Return [x, y] of the center of cell containing provided text 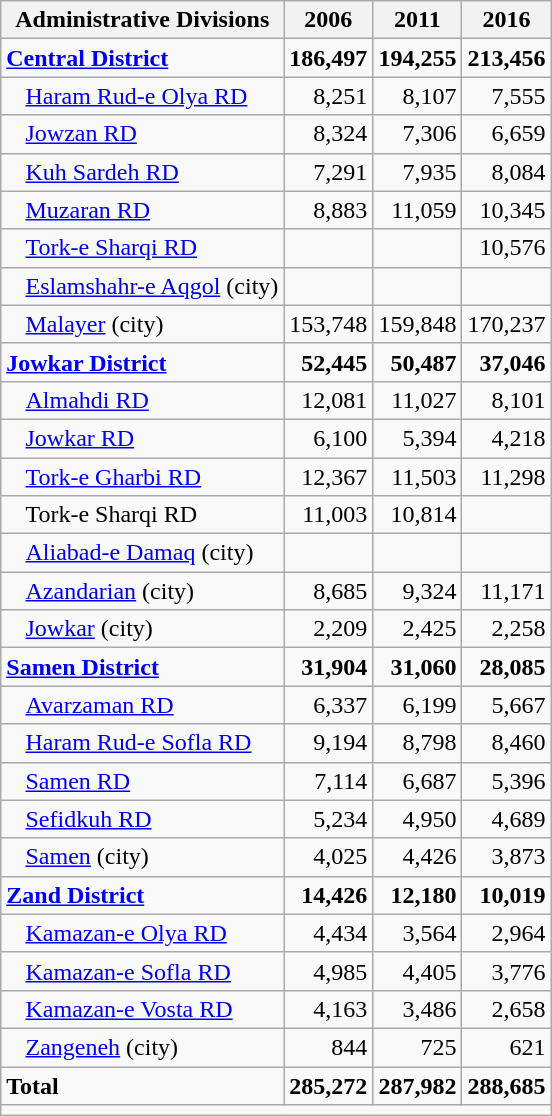
9,324 [418, 591]
6,659 [506, 134]
Central District [142, 58]
52,445 [328, 362]
Jowkar RD [142, 438]
Jowzan RD [142, 134]
Sefidkuh RD [142, 819]
Muzaran RD [142, 210]
159,848 [418, 324]
Haram Rud-e Sofla RD [142, 743]
11,059 [418, 210]
8,883 [328, 210]
4,950 [418, 819]
11,503 [418, 477]
Avarzaman RD [142, 705]
7,935 [418, 172]
170,237 [506, 324]
Almahdi RD [142, 400]
8,107 [418, 96]
12,081 [328, 400]
2011 [418, 20]
3,776 [506, 971]
213,456 [506, 58]
14,426 [328, 895]
6,337 [328, 705]
621 [506, 1047]
4,163 [328, 1009]
2006 [328, 20]
8,084 [506, 172]
5,667 [506, 705]
11,003 [328, 515]
4,434 [328, 933]
11,298 [506, 477]
4,405 [418, 971]
Zangeneh (city) [142, 1047]
Kamazan-e Vosta RD [142, 1009]
Kuh Sardeh RD [142, 172]
31,060 [418, 667]
2,964 [506, 933]
194,255 [418, 58]
10,345 [506, 210]
8,798 [418, 743]
Aliabad-e Damaq (city) [142, 553]
2,658 [506, 1009]
3,486 [418, 1009]
Kamazan-e Sofla RD [142, 971]
725 [418, 1047]
10,019 [506, 895]
12,367 [328, 477]
Azandarian (city) [142, 591]
Samen RD [142, 781]
288,685 [506, 1085]
28,085 [506, 667]
6,199 [418, 705]
Administrative Divisions [142, 20]
10,814 [418, 515]
285,272 [328, 1085]
6,100 [328, 438]
50,487 [418, 362]
31,904 [328, 667]
2,258 [506, 629]
10,576 [506, 248]
Samen District [142, 667]
4,985 [328, 971]
2,425 [418, 629]
2,209 [328, 629]
12,180 [418, 895]
8,101 [506, 400]
8,251 [328, 96]
2016 [506, 20]
287,982 [418, 1085]
3,873 [506, 857]
11,027 [418, 400]
4,426 [418, 857]
7,555 [506, 96]
Zand District [142, 895]
Eslamshahr-e Aqgol (city) [142, 286]
Tork-e Gharbi RD [142, 477]
7,291 [328, 172]
4,689 [506, 819]
5,234 [328, 819]
844 [328, 1047]
8,460 [506, 743]
3,564 [418, 933]
5,396 [506, 781]
4,218 [506, 438]
8,324 [328, 134]
Jowkar District [142, 362]
153,748 [328, 324]
Total [142, 1085]
Haram Rud-e Olya RD [142, 96]
8,685 [328, 591]
Malayer (city) [142, 324]
186,497 [328, 58]
Samen (city) [142, 857]
6,687 [418, 781]
37,046 [506, 362]
Jowkar (city) [142, 629]
11,171 [506, 591]
4,025 [328, 857]
7,114 [328, 781]
7,306 [418, 134]
Kamazan-e Olya RD [142, 933]
9,194 [328, 743]
5,394 [418, 438]
